Find where the given text appears and provide that cell's center as [X, Y] coordinate. 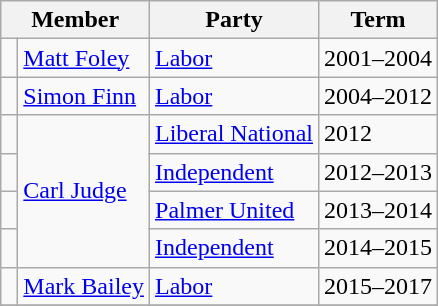
Carl Judge [84, 191]
Mark Bailey [84, 286]
Palmer United [234, 210]
Liberal National [234, 134]
2001–2004 [378, 58]
2015–2017 [378, 286]
2013–2014 [378, 210]
Party [234, 20]
Member [76, 20]
2012–2013 [378, 172]
2012 [378, 134]
Simon Finn [84, 96]
Term [378, 20]
2004–2012 [378, 96]
Matt Foley [84, 58]
2014–2015 [378, 248]
